For the text-containing cell, return its midpoint in (x, y) coordinate format. 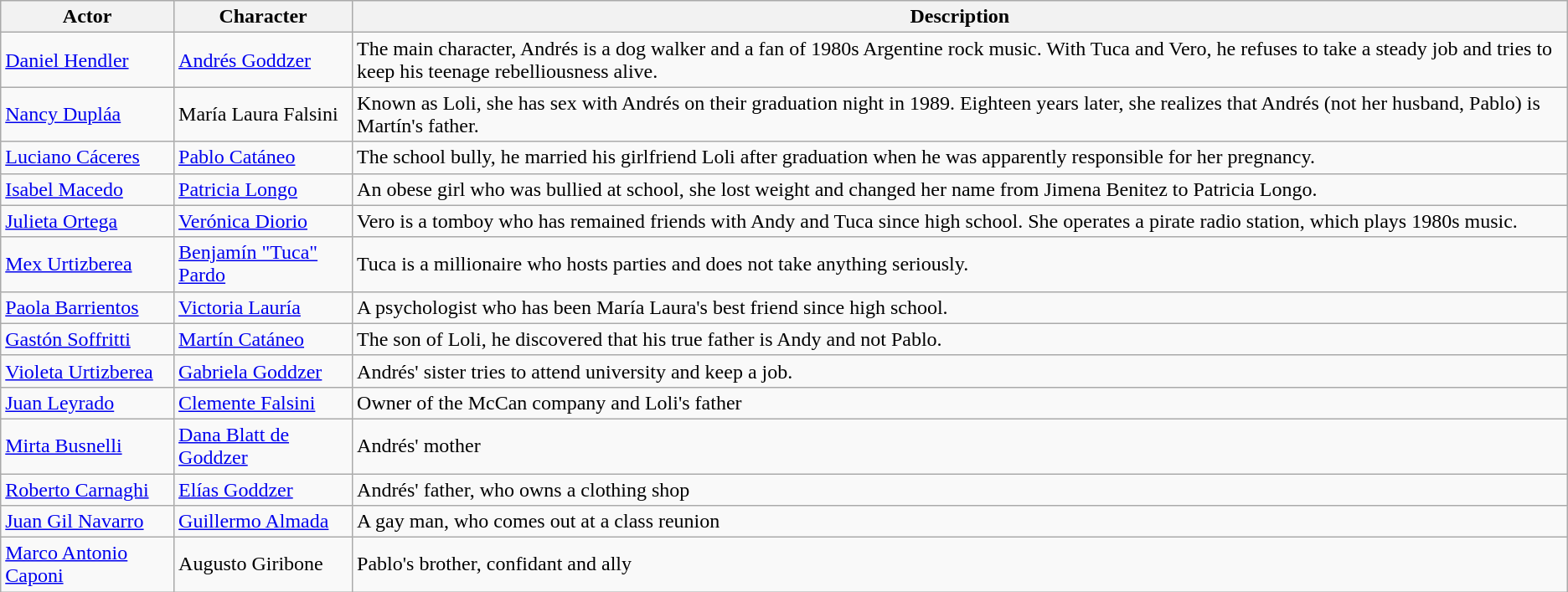
Verónica Diorio (263, 221)
Daniel Hendler (87, 60)
Gastón Soffritti (87, 339)
María Laura Falsini (263, 114)
Patricia Longo (263, 189)
Paola Barrientos (87, 307)
A psychologist who has been María Laura's best friend since high school. (960, 307)
Andrés Goddzer (263, 60)
Tuca is a millionaire who hosts parties and does not take anything seriously. (960, 265)
Martín Catáneo (263, 339)
Clemente Falsini (263, 403)
Benjamín "Tuca" Pardo (263, 265)
An obese girl who was bullied at school, she lost weight and changed her name from Jimena Benitez to Patricia Longo. (960, 189)
Guillermo Almada (263, 522)
Nancy Dupláa (87, 114)
Andrés' father, who owns a clothing shop (960, 490)
Andrés' mother (960, 445)
Julieta Ortega (87, 221)
Marco Antonio Caponi (87, 564)
Mirta Busnelli (87, 445)
A gay man, who comes out at a class reunion (960, 522)
Character (263, 17)
Juan Leyrado (87, 403)
Gabriela Goddzer (263, 371)
Elías Goddzer (263, 490)
Pablo Catáneo (263, 157)
Description (960, 17)
Juan Gil Navarro (87, 522)
Pablo's brother, confidant and ally (960, 564)
Violeta Urtizberea (87, 371)
Owner of the McCan company and Loli's father (960, 403)
Dana Blatt de Goddzer (263, 445)
The son of Loli, he discovered that his true father is Andy and not Pablo. (960, 339)
Mex Urtizberea (87, 265)
Victoria Lauría (263, 307)
Actor (87, 17)
Isabel Macedo (87, 189)
The school bully, he married his girlfriend Loli after graduation when he was apparently responsible for her pregnancy. (960, 157)
Andrés' sister tries to attend university and keep a job. (960, 371)
Luciano Cáceres (87, 157)
Vero is a tomboy who has remained friends with Andy and Tuca since high school. She operates a pirate radio station, which plays 1980s music. (960, 221)
Augusto Giribone (263, 564)
Roberto Carnaghi (87, 490)
